Scan for the cell matching the given text and deliver its [x, y] coordinate at center. 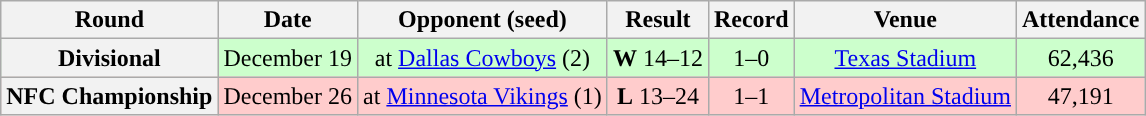
W 14–12 [658, 58]
at Minnesota Vikings (1) [483, 96]
Round [110, 20]
Attendance [1081, 20]
62,436 [1081, 58]
Result [658, 20]
NFC Championship [110, 96]
Venue [905, 20]
Texas Stadium [905, 58]
Metropolitan Stadium [905, 96]
Record [751, 20]
1–0 [751, 58]
Date [288, 20]
47,191 [1081, 96]
1–1 [751, 96]
Opponent (seed) [483, 20]
Divisional [110, 58]
December 26 [288, 96]
December 19 [288, 58]
L 13–24 [658, 96]
at Dallas Cowboys (2) [483, 58]
